Output the [x, y] coordinate of the center of the cell containing the given text.  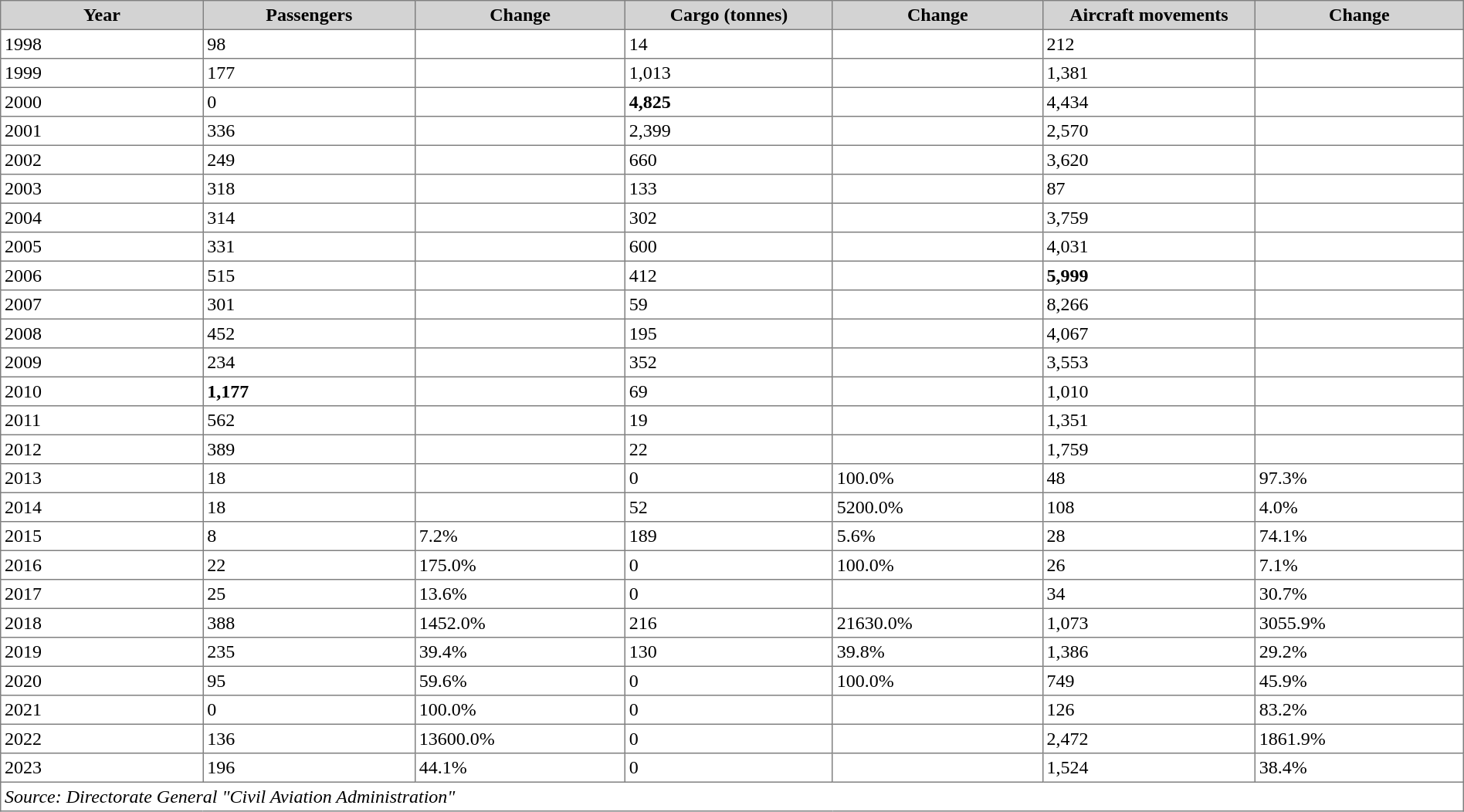
26 [1149, 565]
1,010 [1149, 391]
3055.9% [1360, 623]
97.3% [1360, 479]
21630.0% [937, 623]
13600.0% [520, 739]
8,266 [1149, 305]
1452.0% [520, 623]
3,620 [1149, 160]
Aircraft movements [1149, 15]
2016 [102, 565]
515 [309, 276]
196 [309, 768]
235 [309, 652]
1,386 [1149, 652]
249 [309, 160]
2006 [102, 276]
2018 [102, 623]
2012 [102, 449]
2015 [102, 536]
8 [309, 536]
302 [729, 218]
749 [1149, 681]
216 [729, 623]
412 [729, 276]
45.9% [1360, 681]
126 [1149, 710]
2,399 [729, 131]
133 [729, 189]
2013 [102, 479]
2004 [102, 218]
83.2% [1360, 710]
452 [309, 333]
Year [102, 15]
234 [309, 363]
59 [729, 305]
1,351 [1149, 421]
600 [729, 247]
38.4% [1360, 768]
7.1% [1360, 565]
87 [1149, 189]
28 [1149, 536]
52 [729, 507]
13.6% [520, 594]
69 [729, 391]
2,570 [1149, 131]
2003 [102, 189]
2022 [102, 739]
2017 [102, 594]
5.6% [937, 536]
7.2% [520, 536]
2005 [102, 247]
108 [1149, 507]
1,381 [1149, 73]
177 [309, 73]
389 [309, 449]
352 [729, 363]
2021 [102, 710]
44.1% [520, 768]
4,067 [1149, 333]
2019 [102, 652]
175.0% [520, 565]
4,825 [729, 102]
2,472 [1149, 739]
2001 [102, 131]
331 [309, 247]
Passengers [309, 15]
19 [729, 421]
30.7% [1360, 594]
1998 [102, 44]
301 [309, 305]
29.2% [1360, 652]
1861.9% [1360, 739]
4,031 [1149, 247]
4.0% [1360, 507]
Cargo (tonnes) [729, 15]
2000 [102, 102]
5,999 [1149, 276]
189 [729, 536]
1999 [102, 73]
34 [1149, 594]
2007 [102, 305]
98 [309, 44]
95 [309, 681]
2011 [102, 421]
1,524 [1149, 768]
130 [729, 652]
660 [729, 160]
2008 [102, 333]
195 [729, 333]
336 [309, 131]
318 [309, 189]
25 [309, 594]
2014 [102, 507]
39.4% [520, 652]
212 [1149, 44]
314 [309, 218]
1,177 [309, 391]
4,434 [1149, 102]
5200.0% [937, 507]
48 [1149, 479]
59.6% [520, 681]
Source: Directorate General "Civil Aviation Administration" [732, 797]
3,759 [1149, 218]
2002 [102, 160]
1,013 [729, 73]
3,553 [1149, 363]
1,073 [1149, 623]
2009 [102, 363]
562 [309, 421]
1,759 [1149, 449]
136 [309, 739]
388 [309, 623]
39.8% [937, 652]
2010 [102, 391]
14 [729, 44]
2020 [102, 681]
74.1% [1360, 536]
2023 [102, 768]
